Identify which cell holds the provided text, then report its [X, Y] central coordinate. 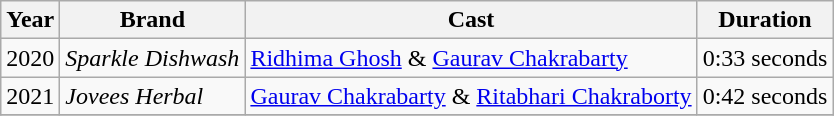
2020 [30, 58]
Cast [471, 20]
0:42 seconds [765, 96]
Jovees Herbal [152, 96]
0:33 seconds [765, 58]
Duration [765, 20]
Ridhima Ghosh & Gaurav Chakrabarty [471, 58]
Sparkle Dishwash [152, 58]
Gaurav Chakrabarty & Ritabhari Chakraborty [471, 96]
Year [30, 20]
2021 [30, 96]
Brand [152, 20]
